Search for the cell housing the specified text and yield its [x, y] center coordinate. 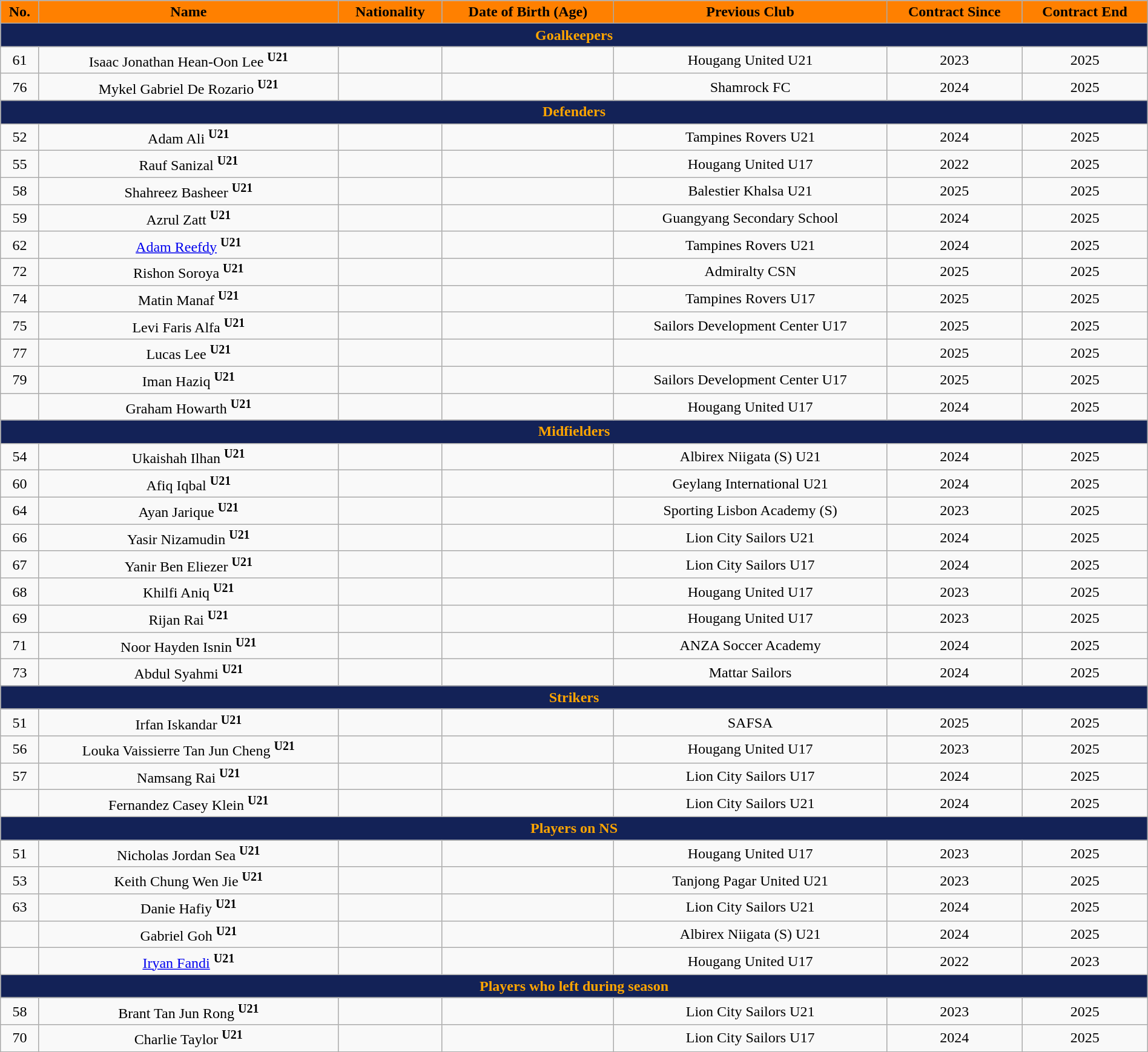
Mattar Sailors [751, 673]
Danie Hafiy U21 [188, 908]
Noor Hayden Isnin U21 [188, 645]
Adam Ali U21 [188, 137]
52 [19, 137]
No. [19, 12]
70 [19, 1039]
63 [19, 908]
Levi Faris Alfa U21 [188, 326]
66 [19, 538]
Matin Manaf U21 [188, 299]
Contract Since [954, 12]
Ayan Jarique U21 [188, 511]
62 [19, 245]
Tampines Rovers U17 [751, 299]
67 [19, 564]
Rauf Sanizal U21 [188, 165]
Contract End [1085, 12]
Namsang Rai U21 [188, 776]
Name [188, 12]
Azrul Zatt U21 [188, 218]
Midfielders [574, 432]
57 [19, 776]
Mykel Gabriel De Rozario U21 [188, 87]
Date of Birth (Age) [528, 12]
Khilfi Aniq U21 [188, 592]
Charlie Taylor U21 [188, 1039]
Iryan Fandi U21 [188, 961]
73 [19, 673]
Rijan Rai U21 [188, 619]
Iman Haziq U21 [188, 380]
79 [19, 380]
Fernandez Casey Klein U21 [188, 804]
ANZA Soccer Academy [751, 645]
Yasir Nizamudin U21 [188, 538]
Rishon Soroya U21 [188, 272]
54 [19, 456]
Previous Club [751, 12]
Afiq Iqbal U21 [188, 484]
72 [19, 272]
Louka Vaissierre Tan Jun Cheng U21 [188, 749]
Keith Chung Wen Jie U21 [188, 880]
Graham Howarth U21 [188, 407]
Admiralty CSN [751, 272]
SAFSA [751, 723]
Ukaishah Ilhan U21 [188, 456]
53 [19, 880]
Isaac Jonathan Hean-Oon Lee U21 [188, 61]
Balestier Khalsa U21 [751, 191]
Players on NS [574, 828]
Guangyang Secondary School [751, 218]
55 [19, 165]
71 [19, 645]
60 [19, 484]
Adam Reefdy U21 [188, 245]
Lucas Lee U21 [188, 352]
59 [19, 218]
Sporting Lisbon Academy (S) [751, 511]
Shamrock FC [751, 87]
69 [19, 619]
74 [19, 299]
Hougang United U21 [751, 61]
68 [19, 592]
Strikers [574, 697]
Shahreez Basheer U21 [188, 191]
Gabriel Goh U21 [188, 935]
56 [19, 749]
Yanir Ben Eliezer U21 [188, 564]
61 [19, 61]
Goalkeepers [574, 35]
64 [19, 511]
Brant Tan Jun Rong U21 [188, 1011]
77 [19, 352]
Nationality [391, 12]
Geylang International U21 [751, 484]
75 [19, 326]
Abdul Syahmi U21 [188, 673]
Players who left during season [574, 986]
Tanjong Pagar United U21 [751, 880]
76 [19, 87]
Irfan Iskandar U21 [188, 723]
Defenders [574, 112]
Nicholas Jordan Sea U21 [188, 853]
